Locate the cell with the specified text and output its (x, y) center coordinate. 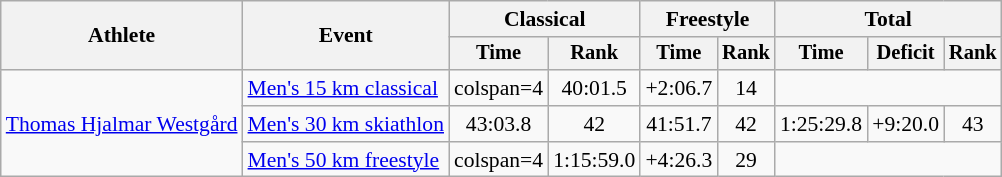
41:51.7 (678, 124)
Freestyle (707, 19)
Total (888, 19)
Men's 30 km skiathlon (346, 124)
43:03.8 (498, 124)
+9:20.0 (906, 124)
Classical (544, 19)
Event (346, 36)
Deficit (906, 54)
1:25:29.8 (821, 124)
Athlete (122, 36)
+2:06.7 (678, 88)
Men's 15 km classical (346, 88)
43 (973, 124)
Thomas Hjalmar Westgård (122, 124)
colspan=4 (498, 88)
14 (746, 88)
40:01.5 (594, 88)
